Detect which cell encompasses the target text, then output its [x, y] center coordinate. 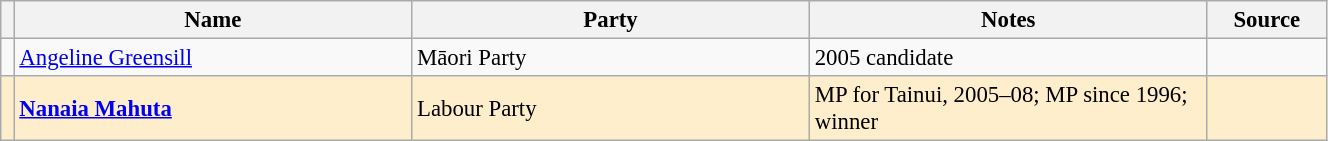
Nanaia Mahuta [213, 108]
Name [213, 20]
MP for Tainui, 2005–08; MP since 1996; winner [1008, 108]
Labour Party [611, 108]
Māori Party [611, 58]
Source [1266, 20]
Party [611, 20]
Notes [1008, 20]
2005 candidate [1008, 58]
Angeline Greensill [213, 58]
